Search for the cell housing the specified text and yield its [X, Y] center coordinate. 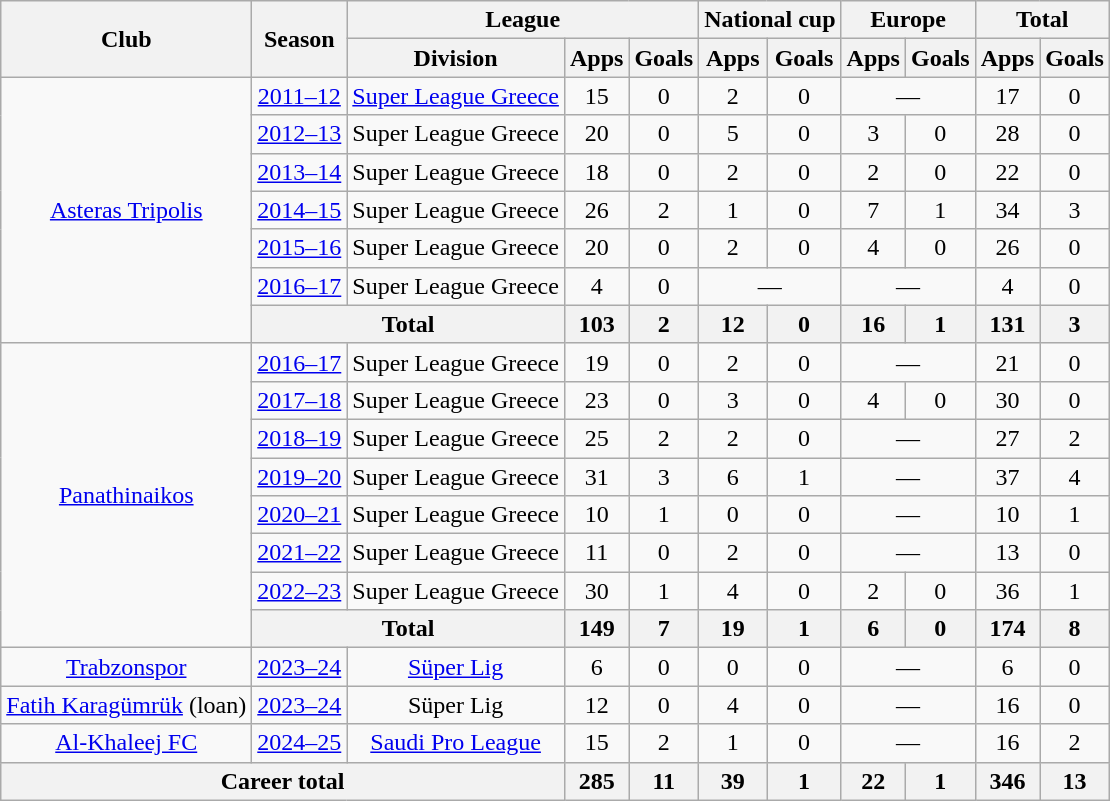
2012–13 [300, 134]
25 [596, 438]
2022–23 [300, 591]
2020–21 [300, 515]
39 [733, 781]
103 [596, 324]
Season [300, 39]
2014–15 [300, 210]
18 [596, 172]
17 [1007, 96]
2019–20 [300, 477]
131 [1007, 324]
23 [596, 400]
Saudi Pro League [456, 743]
2024–25 [300, 743]
Europe [908, 20]
National cup [770, 20]
37 [1007, 477]
5 [733, 134]
Panathinaikos [126, 495]
Career total [283, 781]
Division [456, 58]
27 [1007, 438]
League [523, 20]
346 [1007, 781]
34 [1007, 210]
28 [1007, 134]
31 [596, 477]
Fatih Karagümrük (loan) [126, 705]
8 [1075, 629]
Asteras Tripolis [126, 210]
36 [1007, 591]
2021–22 [300, 553]
285 [596, 781]
2013–14 [300, 172]
2015–16 [300, 248]
2017–18 [300, 400]
Al-Khaleej FC [126, 743]
2018–19 [300, 438]
174 [1007, 629]
149 [596, 629]
Club [126, 39]
2011–12 [300, 96]
Trabzonspor [126, 667]
21 [1007, 362]
